Identify which cell holds the provided text, then report its (x, y) central coordinate. 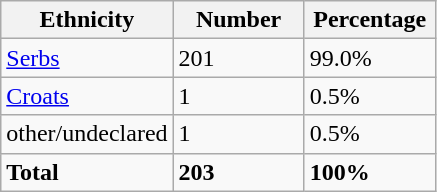
Total (87, 172)
201 (238, 58)
Number (238, 20)
Ethnicity (87, 20)
Croats (87, 96)
other/undeclared (87, 134)
Percentage (370, 20)
Serbs (87, 58)
203 (238, 172)
99.0% (370, 58)
100% (370, 172)
